Scan for the cell matching the given text and deliver its (X, Y) coordinate at center. 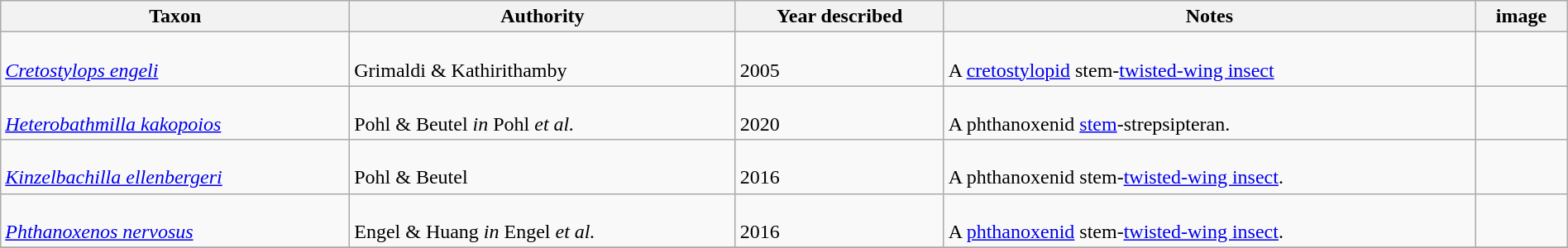
Grimaldi & Kathirithamby (543, 60)
Engel & Huang in Engel et al. (543, 220)
Year described (839, 17)
Pohl & Beutel in Pohl et al. (543, 112)
A phthanoxenid stem-strepsipteran. (1209, 112)
2005 (839, 60)
Notes (1209, 17)
Heterobathmilla kakopoios (175, 112)
Phthanoxenos nervosus (175, 220)
Kinzelbachilla ellenbergeri (175, 167)
2020 (839, 112)
image (1522, 17)
Taxon (175, 17)
A cretostylopid stem-twisted-wing insect (1209, 60)
Cretostylops engeli (175, 60)
Authority (543, 17)
Pohl & Beutel (543, 167)
